Capture the cell that displays the provided text and extract its [X, Y] central coordinate. 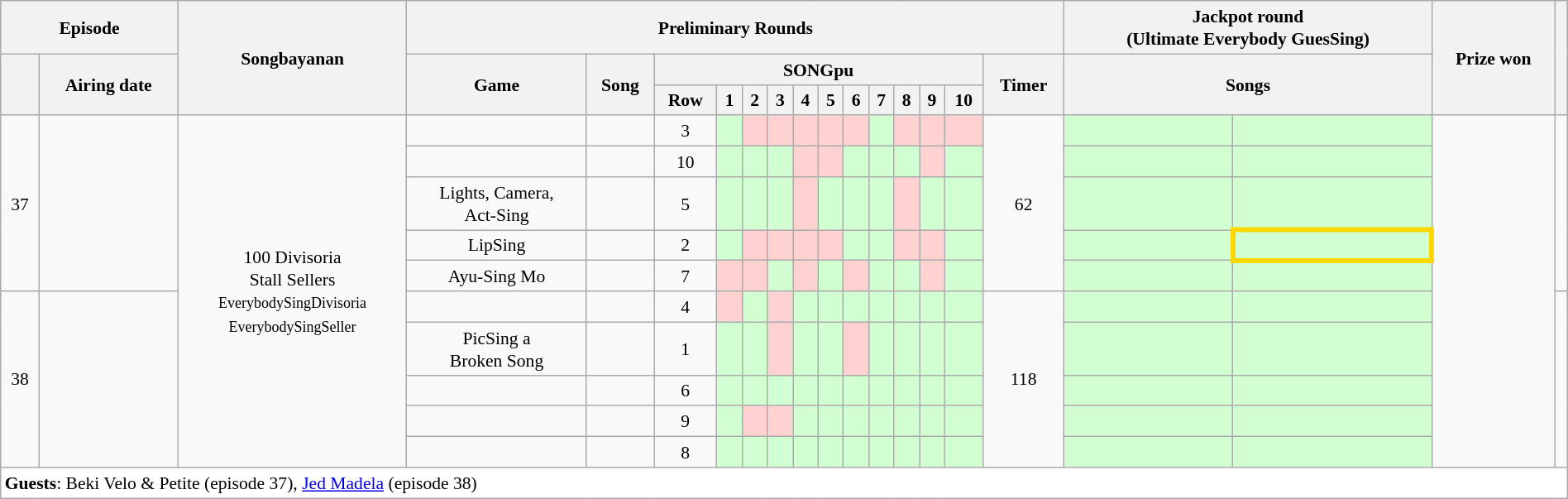
Timer [1023, 84]
Airing date [108, 84]
Guests: Beki Velo & Petite (episode 37), Jed Madela (episode 38) [784, 483]
37 [20, 204]
Episode [89, 27]
Row [686, 99]
PicSing aBroken Song [496, 348]
38 [20, 379]
Ayu-Sing Mo [496, 276]
100 DivisoriaStall SellersEverybodySingDivisoriaEverybodySingSeller [293, 291]
Jackpot round(Ultimate Everybody GuesSing) [1248, 27]
118 [1023, 379]
SONGpu [819, 70]
Prize won [1494, 58]
Game [496, 84]
Songbayanan [293, 58]
LipSing [496, 245]
Songs [1248, 84]
Lights, Camera,Act-Sing [496, 204]
Song [620, 84]
Preliminary Rounds [736, 27]
62 [1023, 204]
